Return the (X, Y) coordinate for the center point of the cell that contains the specified text.  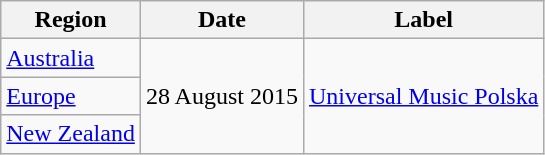
Europe (71, 96)
Date (222, 20)
Label (423, 20)
Universal Music Polska (423, 96)
Australia (71, 58)
Region (71, 20)
New Zealand (71, 134)
28 August 2015 (222, 96)
